Locate the cell with the specified text and output its [x, y] center coordinate. 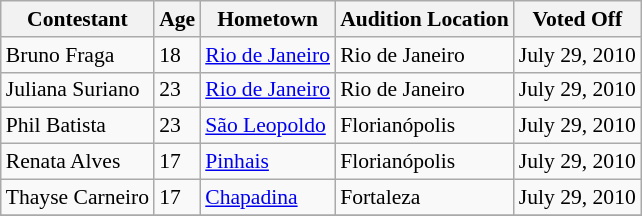
São Leopoldo [268, 126]
Renata Alves [78, 162]
Age [177, 19]
Audition Location [424, 19]
Pinhais [268, 162]
Voted Off [578, 19]
Chapadina [268, 197]
Thayse Carneiro [78, 197]
Contestant [78, 19]
Phil Batista [78, 126]
18 [177, 55]
Fortaleza [424, 197]
Hometown [268, 19]
Bruno Fraga [78, 55]
Juliana Suriano [78, 90]
